Detect which cell encompasses the target text, then output its [x, y] center coordinate. 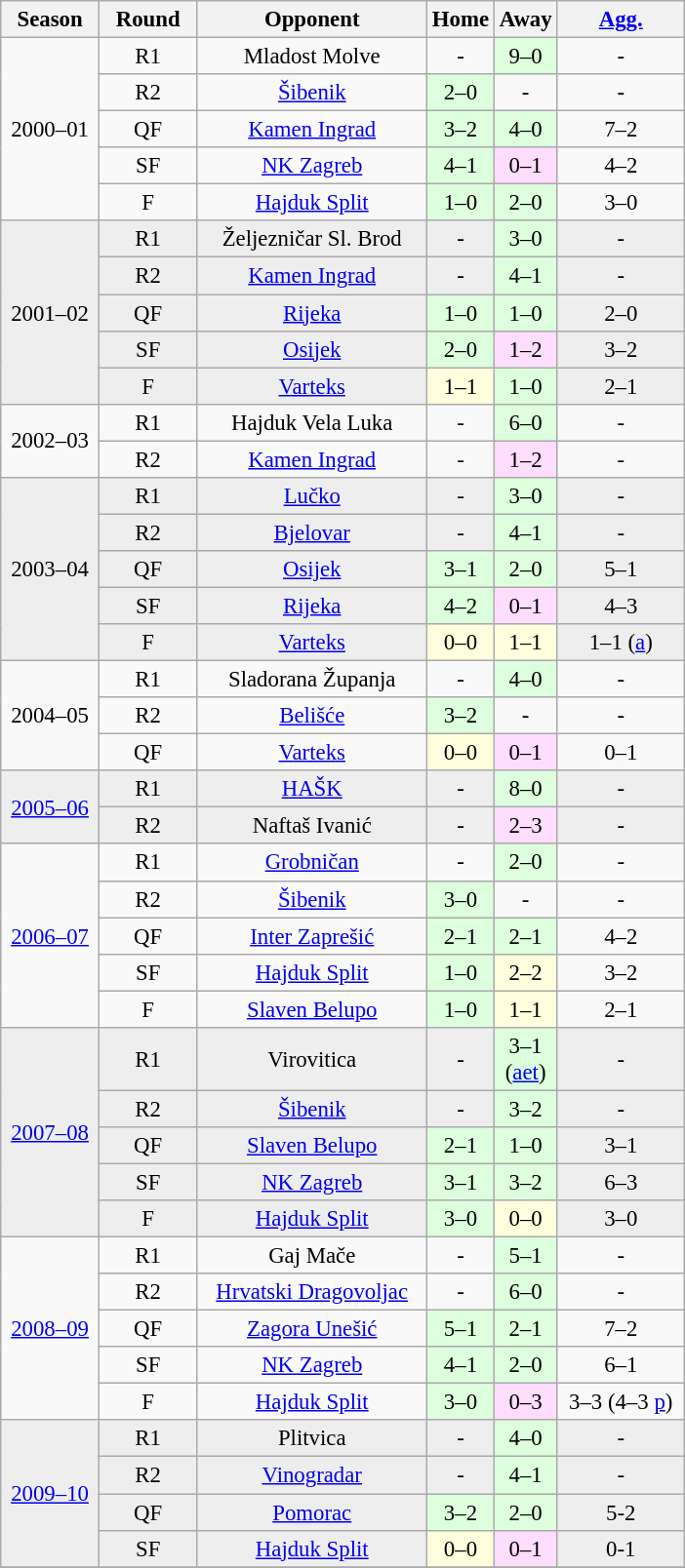
Zagora Unešić [312, 1329]
3–1 (aet) [525, 1059]
2003–04 [51, 569]
2–2 [525, 972]
0-1 [621, 1548]
Gaj Mače [312, 1256]
HAŠK [312, 789]
Naftaš Ivanić [312, 826]
2008–09 [51, 1329]
6–1 [621, 1365]
2–3 [525, 826]
2009–10 [51, 1493]
Bjelovar [312, 532]
0–3 [525, 1402]
2000–01 [51, 130]
3–3 (4–3 p) [621, 1402]
Home [461, 20]
Plitvica [312, 1438]
2005–06 [51, 807]
Vinogradar [312, 1475]
Opponent [312, 20]
Round [148, 20]
2007–08 [51, 1133]
Agg. [621, 20]
Inter Zaprešić [312, 936]
Lučko [312, 496]
2001–02 [51, 312]
Hajduk Vela Luka [312, 422]
1–1 (a) [621, 643]
2002–03 [51, 441]
Virovitica [312, 1059]
Sladorana Županja [312, 680]
6–3 [621, 1182]
5-2 [621, 1512]
Željezničar Sl. Brod [312, 239]
Season [51, 20]
Mladost Molve [312, 57]
Pomorac [312, 1512]
Hrvatski Dragovoljac [312, 1292]
Belišće [312, 716]
Away [525, 20]
9–0 [525, 57]
2006–07 [51, 936]
8–0 [525, 789]
2004–05 [51, 716]
4–3 [621, 606]
Grobničan [312, 863]
